Determine the [X, Y] coordinate at the center of the cell enclosing the given text.  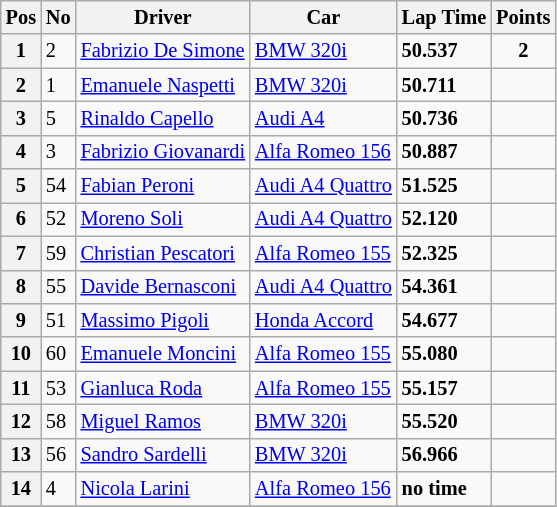
Driver [163, 17]
Emanuele Moncini [163, 354]
58 [58, 421]
Davide Bernasconi [163, 287]
Fabian Peroni [163, 186]
9 [21, 320]
59 [58, 253]
55.520 [444, 421]
50.537 [444, 51]
Rinaldo Capello [163, 118]
50.711 [444, 85]
53 [58, 388]
51.525 [444, 186]
Fabrizio De Simone [163, 51]
55.080 [444, 354]
Car [324, 17]
8 [21, 287]
10 [21, 354]
Emanuele Naspetti [163, 85]
Pos [21, 17]
54.677 [444, 320]
Gianluca Roda [163, 388]
55.157 [444, 388]
50.736 [444, 118]
52.120 [444, 219]
Christian Pescatori [163, 253]
Lap Time [444, 17]
11 [21, 388]
Miguel Ramos [163, 421]
no time [444, 489]
54 [58, 186]
Nicola Larini [163, 489]
Sandro Sardelli [163, 455]
12 [21, 421]
7 [21, 253]
56.966 [444, 455]
13 [21, 455]
Fabrizio Giovanardi [163, 152]
Moreno Soli [163, 219]
52 [58, 219]
50.887 [444, 152]
No [58, 17]
60 [58, 354]
14 [21, 489]
54.361 [444, 287]
Honda Accord [324, 320]
Audi A4 [324, 118]
6 [21, 219]
55 [58, 287]
52.325 [444, 253]
Points [523, 17]
56 [58, 455]
51 [58, 320]
Massimo Pigoli [163, 320]
